Scan for the cell matching the given text and deliver its (X, Y) coordinate at center. 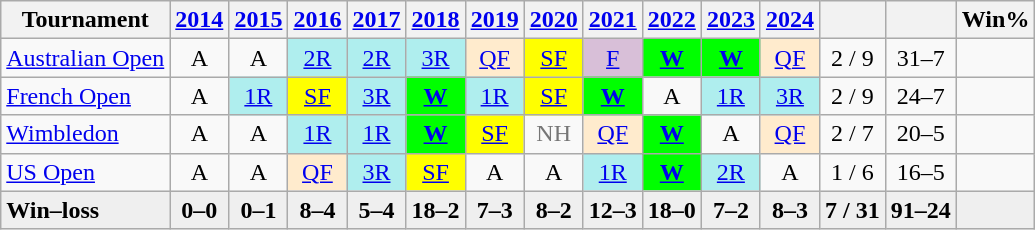
0–1 (258, 210)
7–2 (730, 210)
12–3 (612, 210)
2024 (790, 20)
Australian Open (86, 58)
1 / 6 (852, 172)
F (612, 58)
2 / 7 (852, 134)
Win% (996, 20)
2020 (554, 20)
French Open (86, 96)
2015 (258, 20)
2014 (200, 20)
18–2 (436, 210)
2016 (318, 20)
2023 (730, 20)
2017 (376, 20)
20–5 (920, 134)
2018 (436, 20)
NH (554, 134)
2022 (672, 20)
31–7 (920, 58)
US Open (86, 172)
8–4 (318, 210)
18–0 (672, 210)
16–5 (920, 172)
2019 (494, 20)
2021 (612, 20)
7–3 (494, 210)
8–3 (790, 210)
Win–loss (86, 210)
5–4 (376, 210)
24–7 (920, 96)
Wimbledon (86, 134)
Tournament (86, 20)
91–24 (920, 210)
0–0 (200, 210)
7 / 31 (852, 210)
8–2 (554, 210)
